For the text-containing cell, return its midpoint in [x, y] coordinate format. 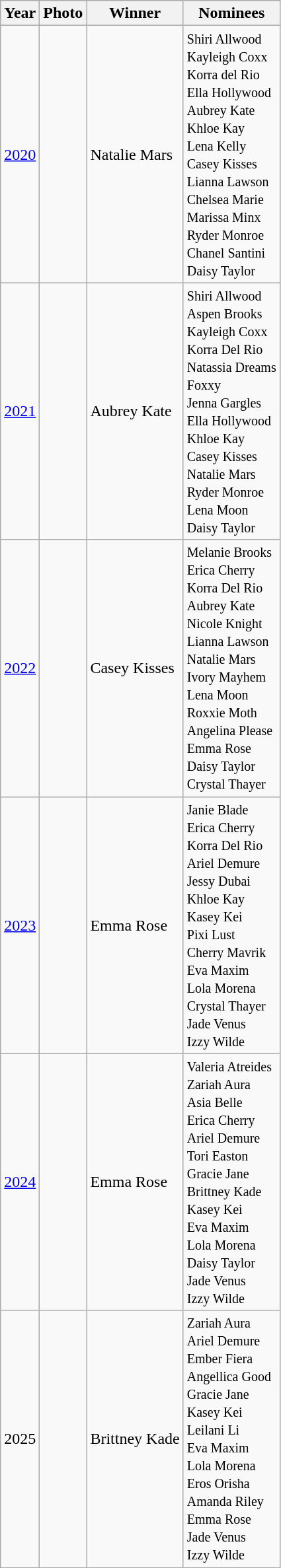
2025 [20, 1439]
2024 [20, 1182]
Casey Kisses [135, 668]
Natalie Mars [135, 155]
Winner [135, 13]
Year [20, 13]
Photo [63, 13]
2020 [20, 155]
Aubrey Kate [135, 411]
2023 [20, 925]
Brittney Kade [135, 1439]
2022 [20, 668]
Nominees [231, 13]
2021 [20, 411]
